Determine the (X, Y) coordinate at the center of the cell enclosing the given text.  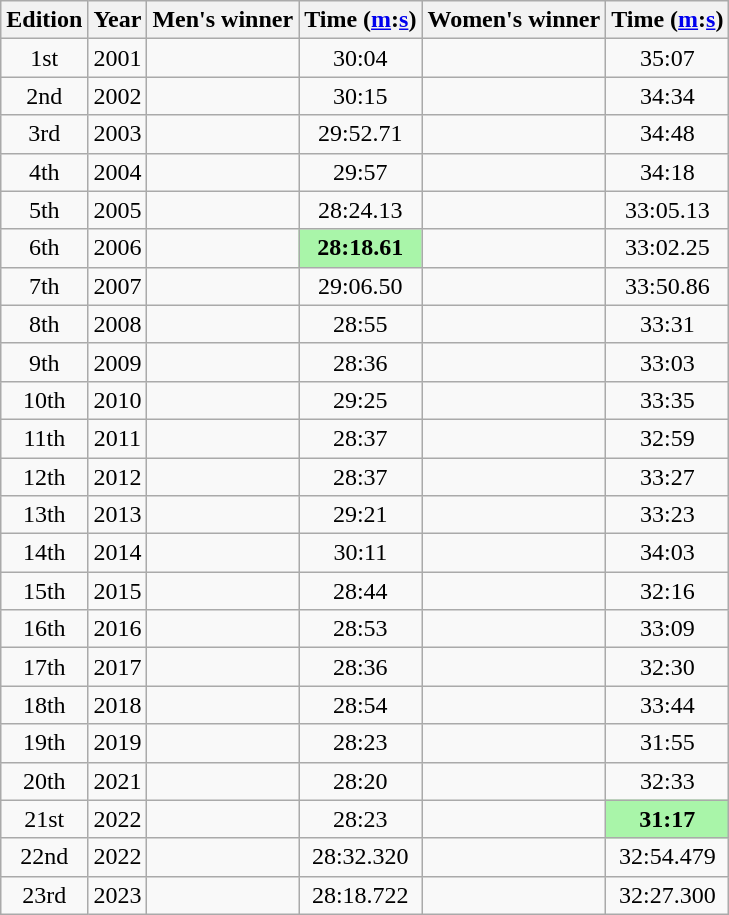
11th (44, 438)
33:05.13 (668, 210)
32:30 (668, 667)
2nd (44, 96)
10th (44, 400)
33:31 (668, 324)
2013 (118, 515)
2008 (118, 324)
2004 (118, 172)
14th (44, 553)
Year (118, 20)
28:53 (360, 629)
19th (44, 743)
33:44 (668, 705)
29:06.50 (360, 286)
33:27 (668, 477)
35:07 (668, 58)
2003 (118, 134)
28:32.320 (360, 857)
30:04 (360, 58)
34:48 (668, 134)
21st (44, 819)
12th (44, 477)
2005 (118, 210)
2002 (118, 96)
5th (44, 210)
28:54 (360, 705)
28:24.13 (360, 210)
32:59 (668, 438)
2014 (118, 553)
28:55 (360, 324)
30:15 (360, 96)
2016 (118, 629)
16th (44, 629)
33:02.25 (668, 248)
8th (44, 324)
34:34 (668, 96)
28:18.722 (360, 895)
13th (44, 515)
31:55 (668, 743)
34:03 (668, 553)
3rd (44, 134)
6th (44, 248)
31:17 (668, 819)
32:33 (668, 781)
20th (44, 781)
2012 (118, 477)
2010 (118, 400)
2021 (118, 781)
2017 (118, 667)
17th (44, 667)
1st (44, 58)
Edition (44, 20)
23rd (44, 895)
33:35 (668, 400)
32:54.479 (668, 857)
29:21 (360, 515)
22nd (44, 857)
28:20 (360, 781)
28:44 (360, 591)
32:27.300 (668, 895)
29:57 (360, 172)
2006 (118, 248)
7th (44, 286)
2023 (118, 895)
15th (44, 591)
2001 (118, 58)
18th (44, 705)
29:25 (360, 400)
30:11 (360, 553)
Men's winner (223, 20)
28:18.61 (360, 248)
33:03 (668, 362)
29:52.71 (360, 134)
2007 (118, 286)
34:18 (668, 172)
2019 (118, 743)
Women's winner (514, 20)
2009 (118, 362)
33:09 (668, 629)
2018 (118, 705)
33:50.86 (668, 286)
4th (44, 172)
2015 (118, 591)
32:16 (668, 591)
2011 (118, 438)
9th (44, 362)
33:23 (668, 515)
